Output the [X, Y] coordinate of the center of the cell containing the given text.  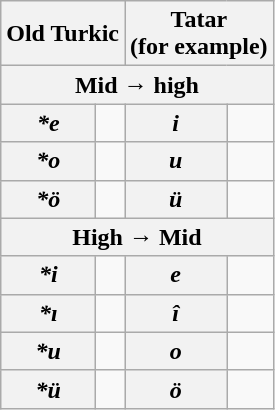
*i [48, 275]
î [176, 313]
*ı [48, 313]
o [176, 351]
i [176, 123]
Mid → high [137, 85]
*o [48, 161]
u [176, 161]
ö [176, 389]
Tatar(for example) [200, 34]
e [176, 275]
*ö [48, 199]
*ü [48, 389]
ü [176, 199]
High → Mid [137, 237]
*e [48, 123]
*u [48, 351]
Old Turkic [63, 34]
